Capture the cell that displays the provided text and extract its (X, Y) central coordinate. 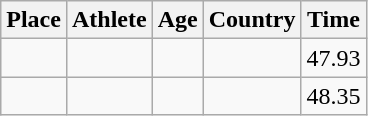
Time (334, 20)
48.35 (334, 96)
Country (252, 20)
Age (178, 20)
Place (34, 20)
47.93 (334, 58)
Athlete (109, 20)
